Pinpoint the cell where the given text exists, returning its (x, y) midpoint coordinate. 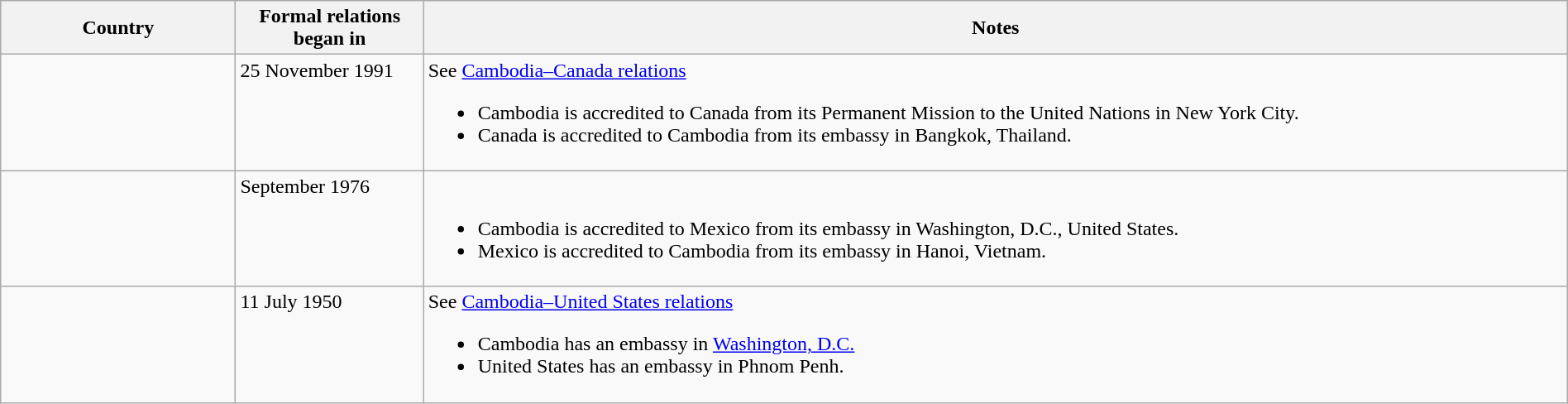
Formal relations began in (329, 28)
Country (118, 28)
September 1976 (329, 228)
11 July 1950 (329, 344)
See Cambodia–United States relationsCambodia has an embassy in Washington, D.C.United States has an embassy in Phnom Penh. (996, 344)
Notes (996, 28)
25 November 1991 (329, 113)
